For the text-containing cell, return its midpoint in (x, y) coordinate format. 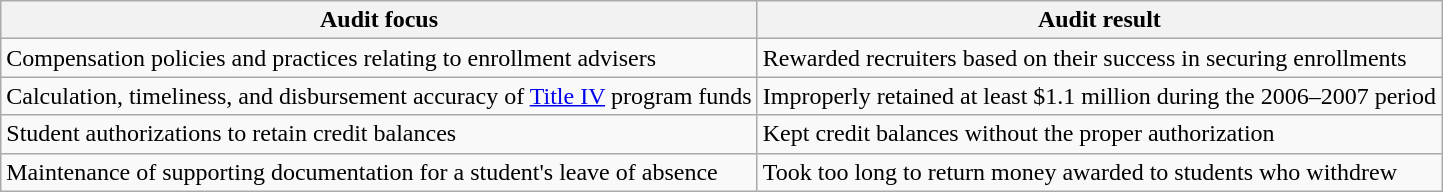
Improperly retained at least $1.1 million during the 2006–2007 period (1099, 96)
Audit focus (379, 20)
Compensation policies and practices relating to enrollment advisers (379, 58)
Student authorizations to retain credit balances (379, 134)
Calculation, timeliness, and disbursement accuracy of Title IV program funds (379, 96)
Took too long to return money awarded to students who withdrew (1099, 172)
Audit result (1099, 20)
Maintenance of supporting documentation for a student's leave of absence (379, 172)
Rewarded recruiters based on their success in securing enrollments (1099, 58)
Kept credit balances without the proper authorization (1099, 134)
